Locate the cell with the specified text and output its (X, Y) center coordinate. 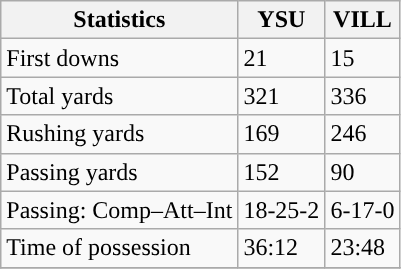
336 (362, 96)
First downs (120, 58)
VILL (362, 20)
Passing yards (120, 172)
169 (282, 134)
Total yards (120, 96)
Time of possession (120, 248)
Rushing yards (120, 134)
23:48 (362, 248)
6-17-0 (362, 210)
246 (362, 134)
18-25-2 (282, 210)
Passing: Comp–Att–Int (120, 210)
321 (282, 96)
36:12 (282, 248)
152 (282, 172)
Statistics (120, 20)
YSU (282, 20)
21 (282, 58)
15 (362, 58)
90 (362, 172)
